Capture the cell that displays the provided text and extract its [X, Y] central coordinate. 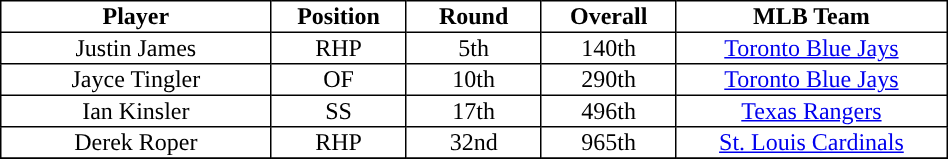
Position [338, 17]
17th [474, 111]
5th [474, 48]
Justin James [136, 48]
32nd [474, 143]
MLB Team [811, 17]
Ian Kinsler [136, 111]
OF [338, 80]
Derek Roper [136, 143]
290th [608, 80]
496th [608, 111]
965th [608, 143]
SS [338, 111]
Round [474, 17]
140th [608, 48]
Overall [608, 17]
Player [136, 17]
Texas Rangers [811, 111]
St. Louis Cardinals [811, 143]
10th [474, 80]
Jayce Tingler [136, 80]
